Determine the [X, Y] coordinate at the center of the cell enclosing the given text.  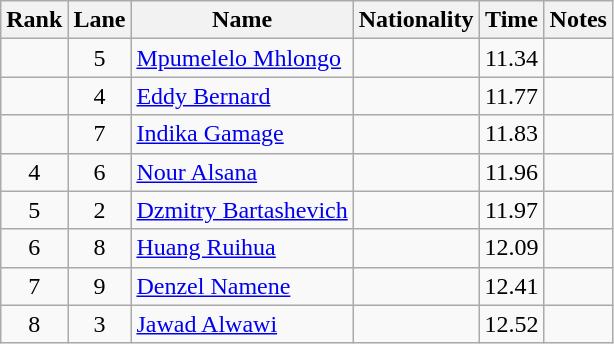
12.41 [512, 286]
Rank [34, 20]
Lane [100, 20]
Denzel Namene [242, 286]
Time [512, 20]
Nationality [416, 20]
Mpumelelo Mhlongo [242, 58]
Huang Ruihua [242, 248]
Indika Gamage [242, 134]
11.97 [512, 210]
3 [100, 324]
11.77 [512, 96]
9 [100, 286]
11.96 [512, 172]
Dzmitry Bartashevich [242, 210]
12.52 [512, 324]
Name [242, 20]
2 [100, 210]
Eddy Bernard [242, 96]
12.09 [512, 248]
Notes [578, 20]
11.83 [512, 134]
Jawad Alwawi [242, 324]
11.34 [512, 58]
Nour Alsana [242, 172]
